Identify which cell holds the provided text, then report its (X, Y) central coordinate. 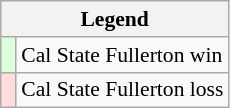
Cal State Fullerton win (122, 55)
Cal State Fullerton loss (122, 90)
Legend (115, 19)
